Extract the (x, y) coordinate from the center of the cell holding the provided text.  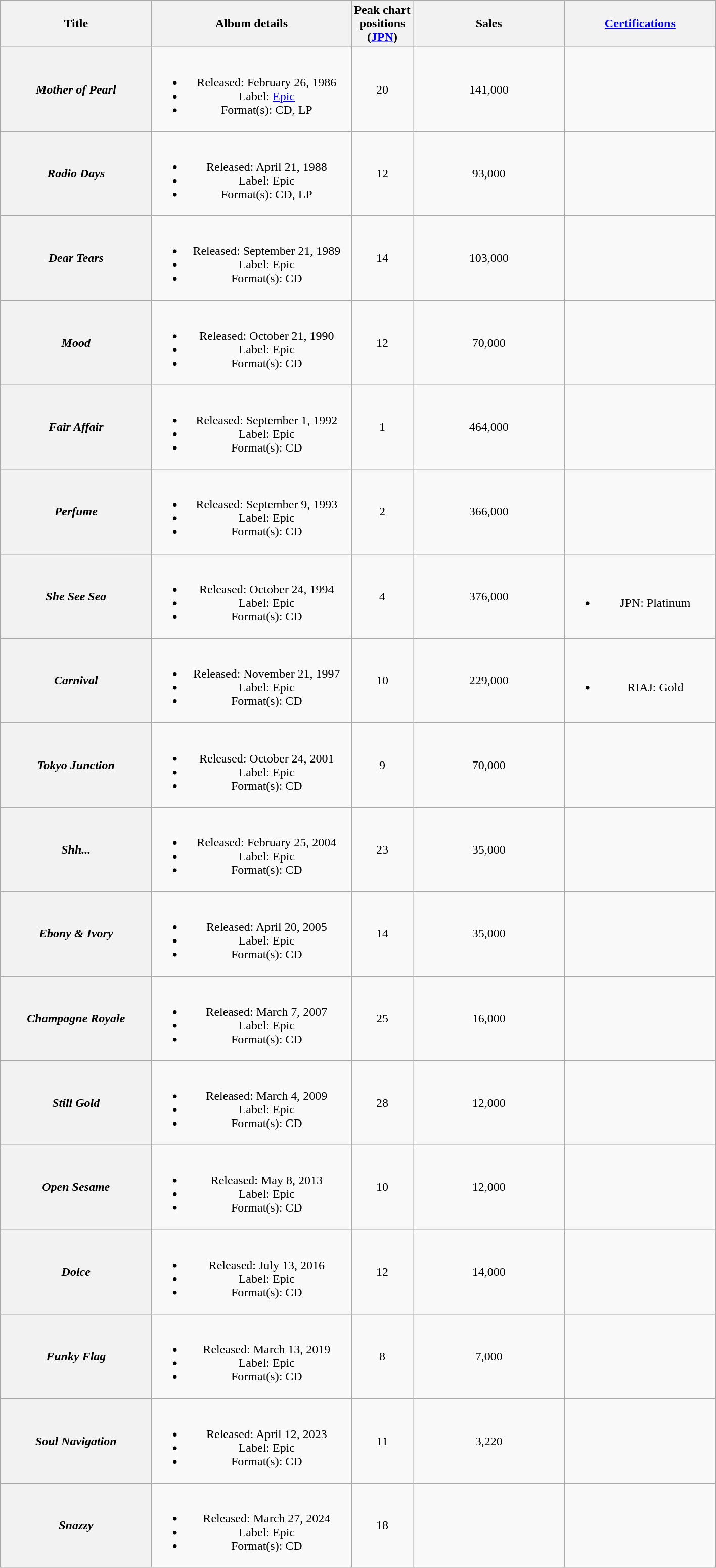
Title (76, 24)
Released: September 21, 1989Label: EpicFormat(s): CD (252, 258)
229,000 (488, 681)
366,000 (488, 512)
Released: May 8, 2013Label: EpicFormat(s): CD (252, 1187)
Released: March 7, 2007Label: EpicFormat(s): CD (252, 1018)
28 (382, 1103)
14,000 (488, 1272)
Released: September 1, 1992Label: EpicFormat(s): CD (252, 427)
Peak chartpositions(JPN) (382, 24)
11 (382, 1441)
Released: November 21, 1997Label: EpicFormat(s): CD (252, 681)
Shh... (76, 849)
Fair Affair (76, 427)
Champagne Royale (76, 1018)
Tokyo Junction (76, 765)
93,000 (488, 174)
Ebony & Ivory (76, 933)
Dolce (76, 1272)
JPN: Platinum (640, 596)
Open Sesame (76, 1187)
Funky Flag (76, 1356)
4 (382, 596)
Dear Tears (76, 258)
Released: October 24, 1994Label: EpicFormat(s): CD (252, 596)
RIAJ: Gold (640, 681)
Released: February 26, 1986Label: EpicFormat(s): CD, LP (252, 89)
Released: March 13, 2019Label: EpicFormat(s): CD (252, 1356)
Released: September 9, 1993Label: EpicFormat(s): CD (252, 512)
16,000 (488, 1018)
Carnival (76, 681)
141,000 (488, 89)
Radio Days (76, 174)
23 (382, 849)
103,000 (488, 258)
Released: March 27, 2024Label: EpicFormat(s): CD (252, 1525)
3,220 (488, 1441)
376,000 (488, 596)
Released: April 12, 2023Label: EpicFormat(s): CD (252, 1441)
Certifications (640, 24)
1 (382, 427)
Released: April 21, 1988Label: EpicFormat(s): CD, LP (252, 174)
8 (382, 1356)
Soul Navigation (76, 1441)
Perfume (76, 512)
Snazzy (76, 1525)
Mood (76, 343)
She See Sea (76, 596)
9 (382, 765)
Released: October 21, 1990Label: EpicFormat(s): CD (252, 343)
Album details (252, 24)
464,000 (488, 427)
2 (382, 512)
Mother of Pearl (76, 89)
Released: July 13, 2016Label: EpicFormat(s): CD (252, 1272)
25 (382, 1018)
Sales (488, 24)
Released: March 4, 2009Label: EpicFormat(s): CD (252, 1103)
7,000 (488, 1356)
18 (382, 1525)
20 (382, 89)
Still Gold (76, 1103)
Released: February 25, 2004Label: EpicFormat(s): CD (252, 849)
Released: October 24, 2001Label: EpicFormat(s): CD (252, 765)
Released: April 20, 2005Label: EpicFormat(s): CD (252, 933)
